For the text-containing cell, return its midpoint in [x, y] coordinate format. 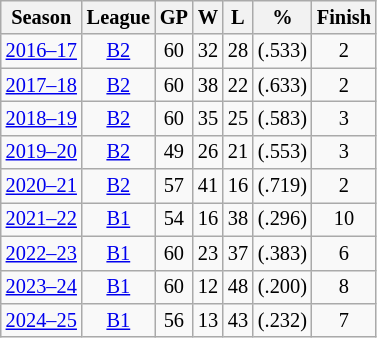
2018–19 [42, 118]
10 [344, 219]
25 [238, 118]
2019–20 [42, 152]
2021–22 [42, 219]
(.553) [282, 152]
8 [344, 287]
2023–24 [42, 287]
(.232) [282, 320]
57 [174, 186]
28 [238, 51]
(.533) [282, 51]
(.633) [282, 85]
2020–21 [42, 186]
37 [238, 253]
GP [174, 17]
21 [238, 152]
13 [208, 320]
12 [208, 287]
26 [208, 152]
2017–18 [42, 85]
(.719) [282, 186]
56 [174, 320]
48 [238, 287]
2024–25 [42, 320]
(.296) [282, 219]
Season [42, 17]
% [282, 17]
(.583) [282, 118]
(.200) [282, 287]
41 [208, 186]
54 [174, 219]
2016–17 [42, 51]
43 [238, 320]
49 [174, 152]
L [238, 17]
22 [238, 85]
7 [344, 320]
2022–23 [42, 253]
League [118, 17]
Finish [344, 17]
6 [344, 253]
W [208, 17]
35 [208, 118]
32 [208, 51]
23 [208, 253]
(.383) [282, 253]
